Capture the cell that displays the provided text and extract its (x, y) central coordinate. 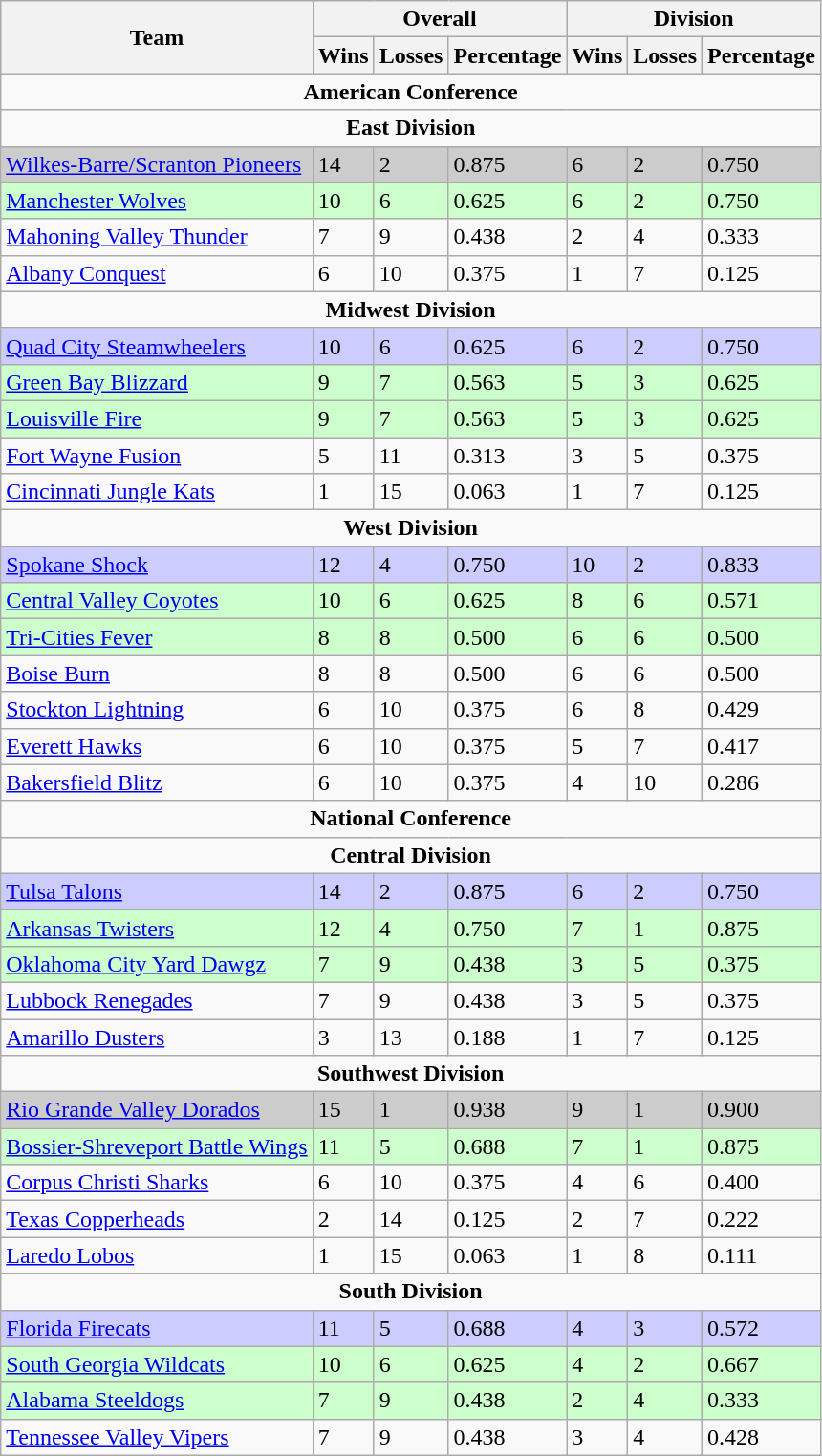
Mahoning Valley Thunder (157, 237)
0.833 (762, 565)
0.667 (762, 1364)
Albany Conquest (157, 273)
Wilkes-Barre/Scranton Pioneers (157, 164)
Boise Burn (157, 674)
Central Division (411, 855)
Manchester Wolves (157, 201)
Alabama Steeldogs (157, 1401)
Cincinnati Jungle Kats (157, 492)
13 (411, 1037)
American Conference (411, 92)
0.111 (762, 1255)
Team (157, 37)
Laredo Lobos (157, 1255)
Corpus Christi Sharks (157, 1183)
Texas Copperheads (157, 1219)
Division (694, 19)
Green Bay Blizzard (157, 382)
Spokane Shock (157, 565)
Central Valley Coyotes (157, 601)
South Georgia Wildcats (157, 1364)
Overall (440, 19)
0.313 (508, 456)
Bossier-Shreveport Battle Wings (157, 1146)
Everett Hawks (157, 746)
0.400 (762, 1183)
Stockton Lightning (157, 710)
National Conference (411, 819)
Tennessee Valley Vipers (157, 1437)
Tulsa Talons (157, 891)
Tri-Cities Fever (157, 637)
0.417 (762, 746)
Oklahoma City Yard Dawgz (157, 964)
0.188 (508, 1037)
East Division (411, 128)
Fort Wayne Fusion (157, 456)
0.428 (762, 1437)
Amarillo Dusters (157, 1037)
West Division (411, 528)
Midwest Division (411, 310)
0.900 (762, 1110)
0.286 (762, 782)
0.938 (508, 1110)
Louisville Fire (157, 418)
Arkansas Twisters (157, 928)
0.571 (762, 601)
Rio Grande Valley Dorados (157, 1110)
0.222 (762, 1219)
Southwest Division (411, 1074)
Quad City Steamwheelers (157, 346)
Bakersfield Blitz (157, 782)
0.572 (762, 1328)
South Division (411, 1292)
Florida Firecats (157, 1328)
0.429 (762, 710)
Lubbock Renegades (157, 1000)
